Determine the [X, Y] coordinate at the center of the cell enclosing the given text.  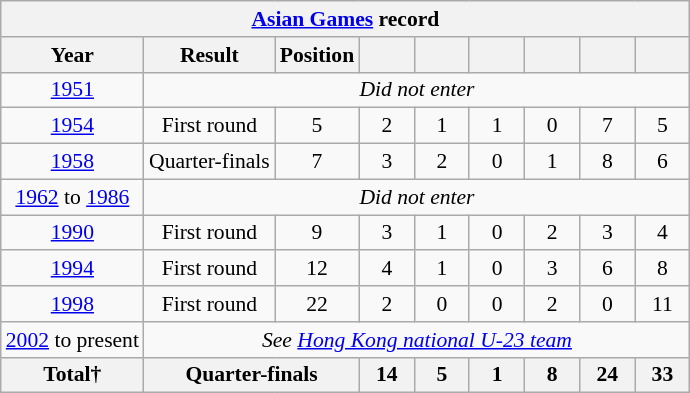
24 [608, 375]
1962 to 1986 [72, 197]
9 [317, 233]
Result [210, 55]
22 [317, 304]
See Hong Kong national U-23 team [417, 340]
Total† [72, 375]
33 [662, 375]
1951 [72, 90]
Position [317, 55]
1958 [72, 162]
12 [317, 269]
2002 to present [72, 340]
1994 [72, 269]
Asian Games record [346, 19]
11 [662, 304]
14 [386, 375]
1998 [72, 304]
Year [72, 55]
1954 [72, 126]
1990 [72, 233]
